Scan for the cell matching the given text and deliver its [X, Y] coordinate at center. 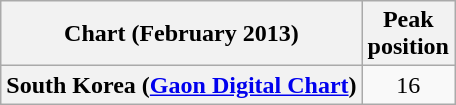
16 [408, 85]
Chart (February 2013) [182, 34]
Peakposition [408, 34]
South Korea (Gaon Digital Chart) [182, 85]
